Provide the [x, y] coordinate of the cell's center where the given text is located.  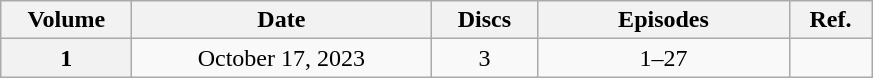
Ref. [830, 20]
Volume [66, 20]
Episodes [664, 20]
1–27 [664, 58]
Date [282, 20]
1 [66, 58]
Discs [484, 20]
October 17, 2023 [282, 58]
3 [484, 58]
